Return the [X, Y] coordinate for the center point of the cell that contains the specified text.  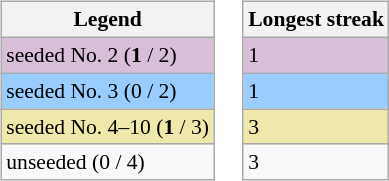
Legend [108, 20]
Longest streak [316, 20]
unseeded (0 / 4) [108, 162]
seeded No. 3 (0 / 2) [108, 91]
seeded No. 2 (1 / 2) [108, 55]
seeded No. 4–10 (1 / 3) [108, 127]
